For the text-containing cell, return its midpoint in [x, y] coordinate format. 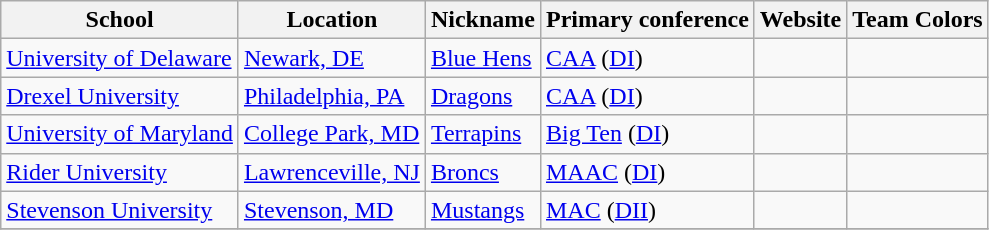
Primary conference [647, 20]
Nickname [482, 20]
Broncs [482, 172]
Terrapins [482, 134]
Blue Hens [482, 58]
Location [332, 20]
Stevenson University [120, 210]
MAC (DII) [647, 210]
Newark, DE [332, 58]
Philadelphia, PA [332, 96]
College Park, MD [332, 134]
Website [800, 20]
Lawrenceville, NJ [332, 172]
Drexel University [120, 96]
Rider University [120, 172]
University of Maryland [120, 134]
University of Delaware [120, 58]
Dragons [482, 96]
MAAC (DI) [647, 172]
School [120, 20]
Team Colors [918, 20]
Stevenson, MD [332, 210]
Mustangs [482, 210]
Big Ten (DI) [647, 134]
